Find where the given text appears and provide that cell's center as (x, y) coordinate. 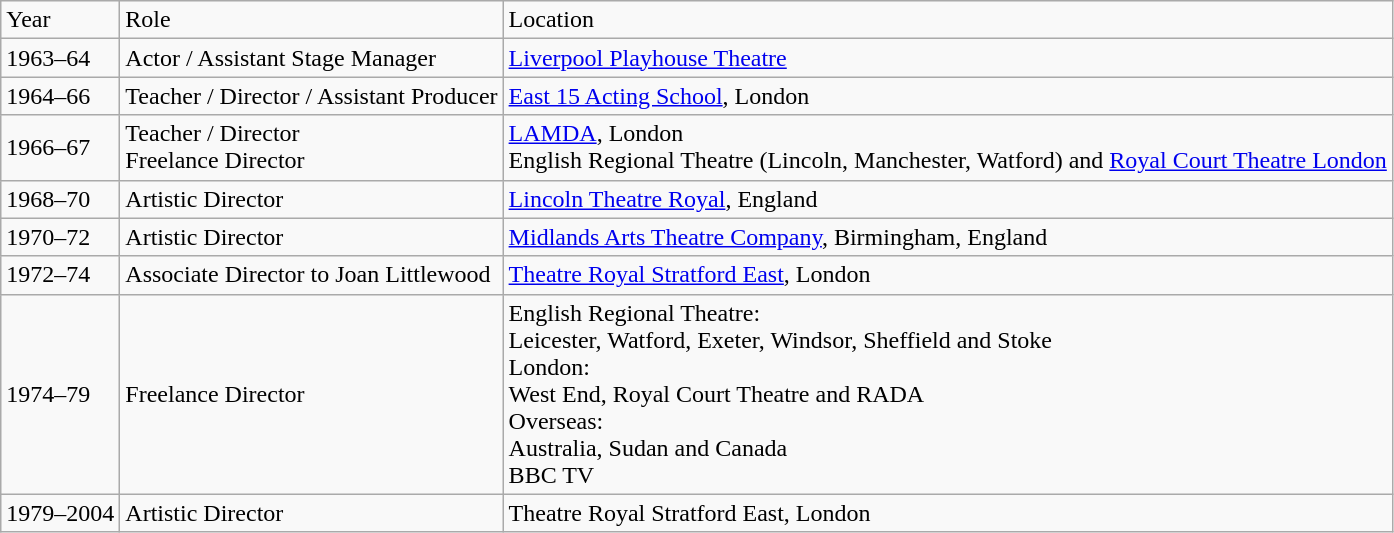
Freelance Director (312, 394)
1964–66 (60, 96)
Liverpool Playhouse Theatre (948, 58)
Midlands Arts Theatre Company, Birmingham, England (948, 237)
1968–70 (60, 199)
1970–72 (60, 237)
Location (948, 20)
Role (312, 20)
LAMDA, LondonEnglish Regional Theatre (Lincoln, Manchester, Watford) and Royal Court Theatre London (948, 148)
Actor / Assistant Stage Manager (312, 58)
1974–79 (60, 394)
1966–67 (60, 148)
1972–74 (60, 275)
Lincoln Theatre Royal, England (948, 199)
1963–64 (60, 58)
Teacher / Director / Assistant Producer (312, 96)
1979–2004 (60, 513)
East 15 Acting School, London (948, 96)
Teacher / DirectorFreelance Director (312, 148)
Associate Director to Joan Littlewood (312, 275)
Year (60, 20)
